Detect which cell encompasses the target text, then output its (X, Y) center coordinate. 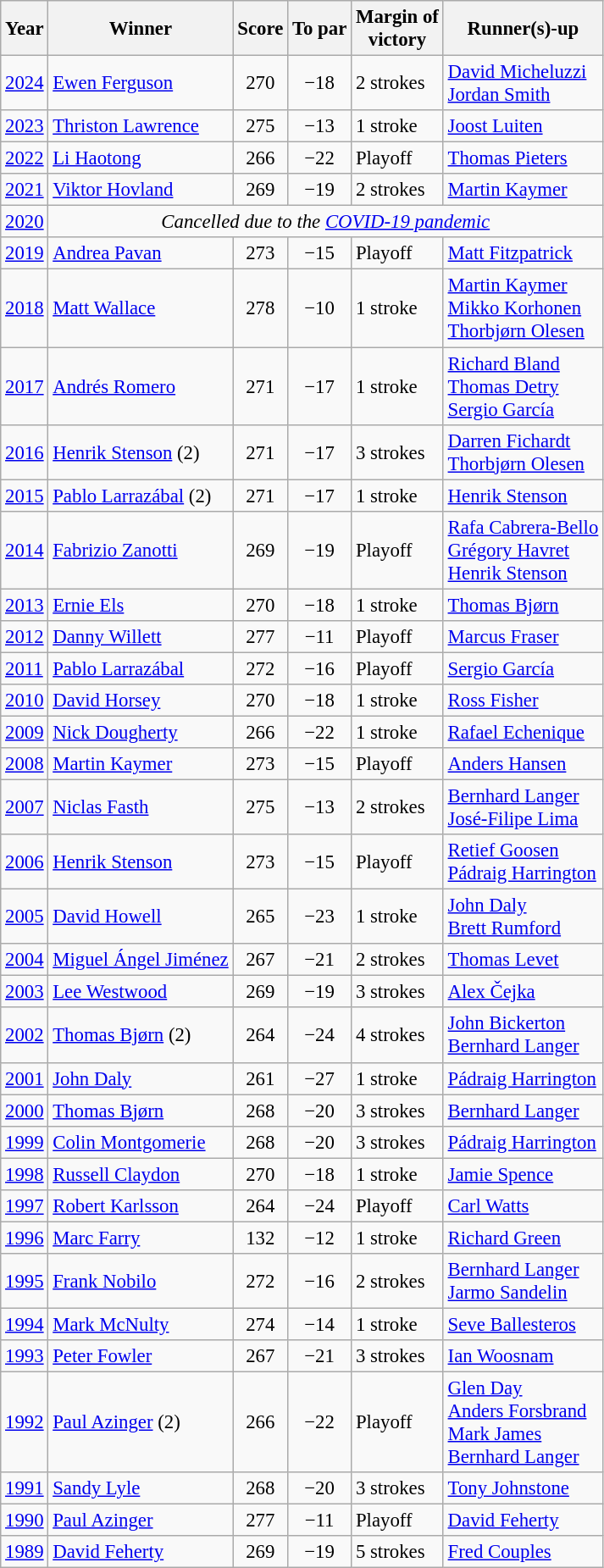
Retief Goosen Pádraig Harrington (523, 862)
Paul Azinger (141, 1521)
Sergio García (523, 668)
Ross Fisher (523, 701)
Richard Bland Thomas Detry Sergio García (523, 386)
Sandy Lyle (141, 1488)
2011 (25, 668)
Seve Ballesteros (523, 1324)
John Bickerton Bernhard Langer (523, 1035)
1996 (25, 1238)
5 strokes (398, 1552)
Miguel Ángel Jiménez (141, 960)
David Horsey (141, 701)
2009 (25, 732)
Score (261, 29)
Marcus Fraser (523, 637)
Andrés Romero (141, 386)
Colin Montgomerie (141, 1142)
Lee Westwood (141, 992)
Margin ofvictory (398, 29)
4 strokes (398, 1035)
−27 (320, 1078)
Pablo Larrazábal (2) (141, 496)
2024 (25, 83)
2013 (25, 605)
Henrik Stenson (2) (141, 452)
Niclas Fasth (141, 808)
278 (261, 308)
Ian Woosnam (523, 1356)
2007 (25, 808)
Alex Čejka (523, 992)
Rafa Cabrera-Bello Grégory Havret Henrik Stenson (523, 550)
Bernhard Langer (523, 1111)
Matt Fitzpatrick (523, 253)
1997 (25, 1206)
Thomas Bjørn (2) (141, 1035)
2020 (25, 222)
2018 (25, 308)
David Micheluzzi Jordan Smith (523, 83)
Thomas Levet (523, 960)
Robert Karlsson (141, 1206)
2005 (25, 917)
2004 (25, 960)
Matt Wallace (141, 308)
132 (261, 1238)
1993 (25, 1356)
1994 (25, 1324)
Li Haotong (141, 158)
2008 (25, 764)
2006 (25, 862)
2000 (25, 1111)
1995 (25, 1281)
Jamie Spence (523, 1174)
2017 (25, 386)
Russell Claydon (141, 1174)
John Daly Brett Rumford (523, 917)
1999 (25, 1142)
David Howell (141, 917)
Pablo Larrazábal (141, 668)
Nick Dougherty (141, 732)
Bernhard Langer Jarmo Sandelin (523, 1281)
2019 (25, 253)
−14 (320, 1324)
2010 (25, 701)
2023 (25, 126)
265 (261, 917)
−23 (320, 917)
2002 (25, 1035)
Frank Nobilo (141, 1281)
John Daly (141, 1078)
2003 (25, 992)
Mark McNulty (141, 1324)
2001 (25, 1078)
274 (261, 1324)
−10 (320, 308)
Winner (141, 29)
Martin Kaymer Mikko Korhonen Thorbjørn Olesen (523, 308)
Runner(s)-up (523, 29)
To par (320, 29)
2014 (25, 550)
Rafael Echenique (523, 732)
1989 (25, 1552)
1990 (25, 1521)
2016 (25, 452)
Tony Johnstone (523, 1488)
2022 (25, 158)
Fred Couples (523, 1552)
Ewen Ferguson (141, 83)
2021 (25, 190)
Year (25, 29)
Fabrizio Zanotti (141, 550)
Thomas Pieters (523, 158)
Ernie Els (141, 605)
261 (261, 1078)
1991 (25, 1488)
Bernhard Langer José-Filipe Lima (523, 808)
2015 (25, 496)
Thriston Lawrence (141, 126)
Danny Willett (141, 637)
Andrea Pavan (141, 253)
Carl Watts (523, 1206)
Cancelled due to the COVID-19 pandemic (325, 222)
1998 (25, 1174)
Peter Fowler (141, 1356)
2012 (25, 637)
Marc Farry (141, 1238)
Anders Hansen (523, 764)
Glen Day Anders Forsbrand Mark James Bernhard Langer (523, 1423)
Viktor Hovland (141, 190)
Darren Fichardt Thorbjørn Olesen (523, 452)
Joost Luiten (523, 126)
−12 (320, 1238)
Richard Green (523, 1238)
1992 (25, 1423)
Paul Azinger (2) (141, 1423)
